For the text-containing cell, return its midpoint in [x, y] coordinate format. 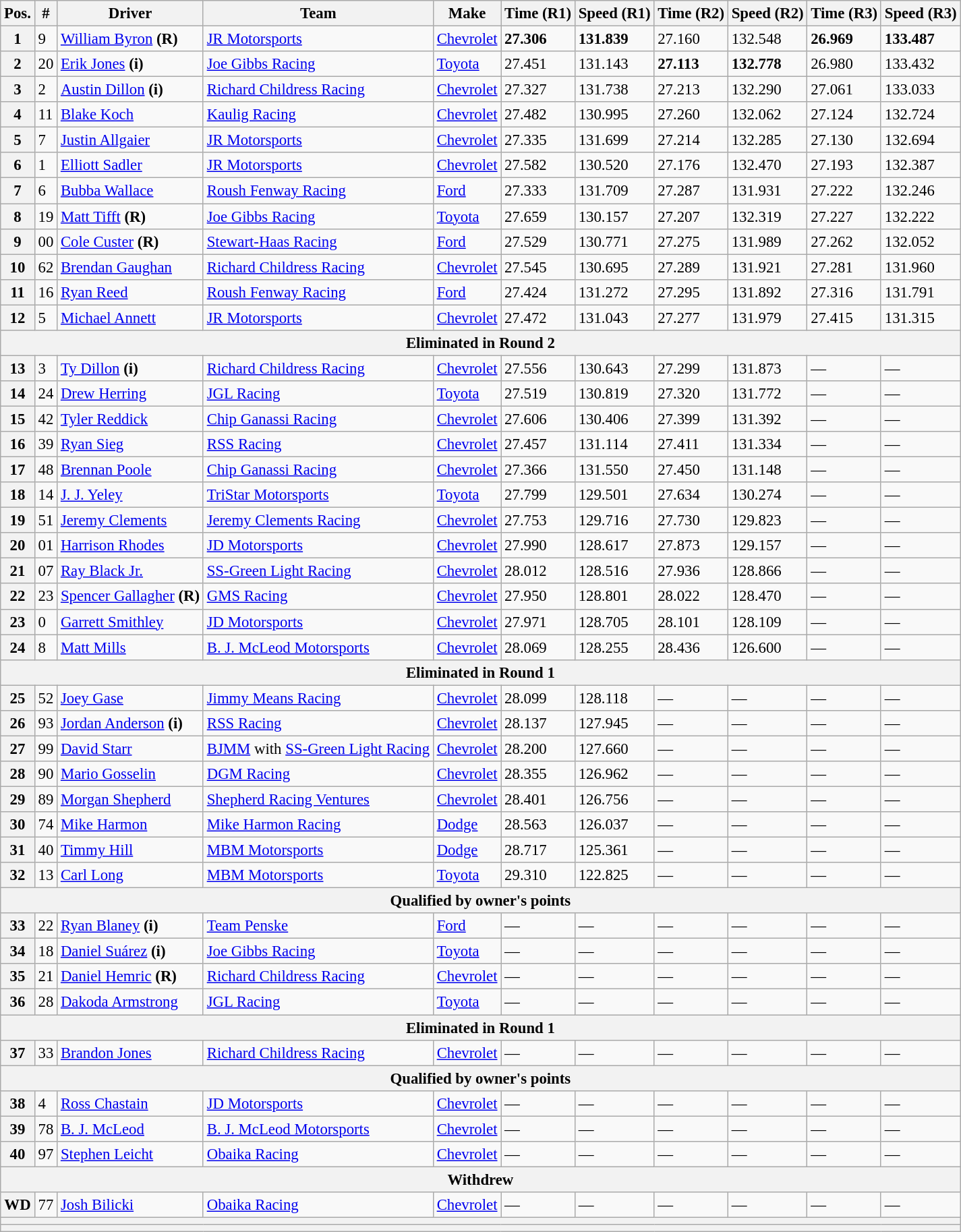
00 [46, 241]
27.424 [538, 292]
27.275 [691, 241]
29.310 [538, 875]
GMS Racing [318, 597]
SS-Green Light Racing [318, 571]
Drew Herring [131, 394]
17 [18, 470]
122.825 [614, 875]
27.335 [538, 140]
129.501 [614, 495]
132.290 [767, 90]
131.931 [767, 191]
27.295 [691, 292]
# [46, 13]
131.272 [614, 292]
27.451 [538, 64]
132.319 [767, 216]
Harrison Rhodes [131, 546]
Mike Harmon [131, 825]
Eliminated in Round 2 [480, 343]
126.962 [614, 774]
27.659 [538, 216]
128.801 [614, 597]
26 [18, 724]
48 [46, 470]
132.062 [767, 115]
127.660 [614, 749]
27.289 [691, 267]
Daniel Hemric (R) [131, 977]
131.839 [614, 39]
131.043 [614, 318]
35 [18, 977]
WD [18, 1205]
132.285 [767, 140]
Team Penske [318, 926]
129.716 [614, 521]
David Starr [131, 749]
74 [46, 825]
130.643 [614, 368]
37 [18, 1053]
27.214 [691, 140]
132.548 [767, 39]
27.222 [844, 191]
27.950 [538, 597]
126.037 [614, 825]
BJMM with SS-Green Light Racing [318, 749]
131.114 [614, 444]
Tyler Reddick [131, 419]
28.069 [538, 647]
Brennan Poole [131, 470]
Jimmy Means Racing [318, 698]
27 [18, 749]
27.472 [538, 318]
Team [318, 13]
89 [46, 799]
Time (R2) [691, 13]
Austin Dillon (i) [131, 90]
78 [46, 1129]
27.990 [538, 546]
27.415 [844, 318]
126.600 [767, 647]
27.227 [844, 216]
Time (R3) [844, 13]
Ryan Blaney (i) [131, 926]
DGM Racing [318, 774]
Ross Chastain [131, 1103]
62 [46, 267]
0 [46, 622]
51 [46, 521]
133.487 [921, 39]
27.411 [691, 444]
132.222 [921, 216]
27.193 [844, 165]
77 [46, 1205]
Spencer Gallagher (R) [131, 597]
27.606 [538, 419]
27.260 [691, 115]
93 [46, 724]
27.262 [844, 241]
27.281 [844, 267]
28.137 [538, 724]
131.709 [614, 191]
52 [46, 698]
Jordan Anderson (i) [131, 724]
130.274 [767, 495]
28.401 [538, 799]
128.705 [614, 622]
27.366 [538, 470]
28.200 [538, 749]
131.772 [767, 394]
27.634 [691, 495]
William Byron (R) [131, 39]
131.699 [614, 140]
Justin Allgaier [131, 140]
Stewart-Haas Racing [318, 241]
128.866 [767, 571]
Time (R1) [538, 13]
Michael Annett [131, 318]
133.432 [921, 64]
Mike Harmon Racing [318, 825]
Stephen Leicht [131, 1154]
132.052 [921, 241]
130.995 [614, 115]
97 [46, 1154]
27.450 [691, 470]
Make [467, 13]
132.724 [921, 115]
26.980 [844, 64]
28.012 [538, 571]
127.945 [614, 724]
27.399 [691, 419]
27.519 [538, 394]
Withdrew [480, 1179]
129.823 [767, 521]
27.061 [844, 90]
128.255 [614, 647]
131.738 [614, 90]
28.717 [538, 850]
01 [46, 546]
27.299 [691, 368]
130.771 [614, 241]
07 [46, 571]
27.333 [538, 191]
Speed (R1) [614, 13]
27.320 [691, 394]
Brandon Jones [131, 1053]
131.148 [767, 470]
129.157 [767, 546]
27.287 [691, 191]
132.246 [921, 191]
28.022 [691, 597]
Jeremy Clements Racing [318, 521]
131.921 [767, 267]
130.819 [614, 394]
27.582 [538, 165]
38 [18, 1103]
125.361 [614, 850]
Shepherd Racing Ventures [318, 799]
126.756 [614, 799]
Bubba Wallace [131, 191]
25 [18, 698]
28.563 [538, 825]
132.387 [921, 165]
131.550 [614, 470]
26.969 [844, 39]
Matt Mills [131, 647]
Timmy Hill [131, 850]
Ryan Sieg [131, 444]
128.118 [614, 698]
131.979 [767, 318]
27.873 [691, 546]
27.936 [691, 571]
Morgan Shepherd [131, 799]
Blake Koch [131, 115]
Ray Black Jr. [131, 571]
128.470 [767, 597]
27.556 [538, 368]
27.124 [844, 115]
90 [46, 774]
128.109 [767, 622]
99 [46, 749]
27.207 [691, 216]
27.545 [538, 267]
132.694 [921, 140]
B. J. McLeod [131, 1129]
Mario Gosselin [131, 774]
130.157 [614, 216]
29 [18, 799]
Brendan Gaughan [131, 267]
Jeremy Clements [131, 521]
28.436 [691, 647]
130.406 [614, 419]
Speed (R3) [921, 13]
131.143 [614, 64]
15 [18, 419]
131.315 [921, 318]
Speed (R2) [767, 13]
Ryan Reed [131, 292]
36 [18, 1002]
27.730 [691, 521]
131.392 [767, 419]
131.989 [767, 241]
130.520 [614, 165]
Cole Custer (R) [131, 241]
Driver [131, 13]
27.130 [844, 140]
31 [18, 850]
Elliott Sadler [131, 165]
12 [18, 318]
27.482 [538, 115]
Pos. [18, 13]
131.334 [767, 444]
27.753 [538, 521]
27.529 [538, 241]
TriStar Motorsports [318, 495]
32 [18, 875]
131.892 [767, 292]
28.101 [691, 622]
28.099 [538, 698]
27.160 [691, 39]
34 [18, 951]
27.113 [691, 64]
27.176 [691, 165]
Garrett Smithley [131, 622]
Dakoda Armstrong [131, 1002]
132.778 [767, 64]
Joey Gase [131, 698]
Carl Long [131, 875]
J. J. Yeley [131, 495]
27.277 [691, 318]
10 [18, 267]
27.213 [691, 90]
130.695 [614, 267]
Daniel Suárez (i) [131, 951]
42 [46, 419]
27.316 [844, 292]
27.457 [538, 444]
128.516 [614, 571]
27.971 [538, 622]
131.791 [921, 292]
132.470 [767, 165]
Josh Bilicki [131, 1205]
128.617 [614, 546]
Matt Tifft (R) [131, 216]
131.960 [921, 267]
30 [18, 825]
27.306 [538, 39]
Erik Jones (i) [131, 64]
27.799 [538, 495]
131.873 [767, 368]
Kaulig Racing [318, 115]
28.355 [538, 774]
133.033 [921, 90]
27.327 [538, 90]
Ty Dillon (i) [131, 368]
